For the text-containing cell, return its midpoint in (x, y) coordinate format. 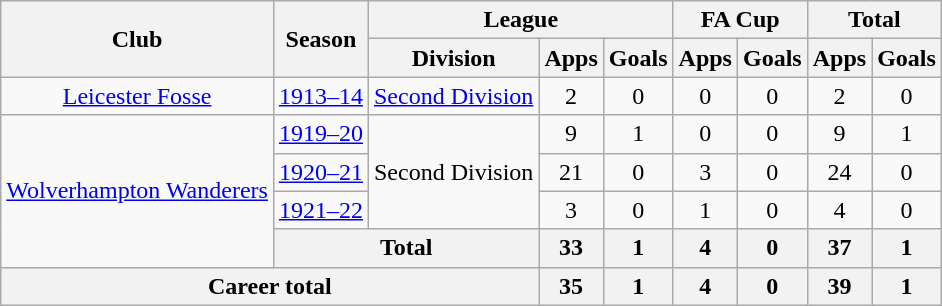
FA Cup (740, 20)
1921–22 (320, 210)
39 (839, 286)
21 (571, 172)
Division (453, 58)
1913–14 (320, 96)
League (520, 20)
Season (320, 39)
35 (571, 286)
37 (839, 248)
Leicester Fosse (138, 96)
Career total (270, 286)
Wolverhampton Wanderers (138, 191)
33 (571, 248)
24 (839, 172)
1920–21 (320, 172)
1919–20 (320, 134)
Club (138, 39)
